Extract the [x, y] coordinate from the center of the cell holding the provided text.  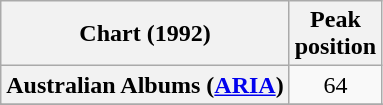
64 [335, 85]
Peakposition [335, 34]
Chart (1992) [145, 34]
Australian Albums (ARIA) [145, 85]
